Determine the [X, Y] coordinate at the center of the cell enclosing the given text.  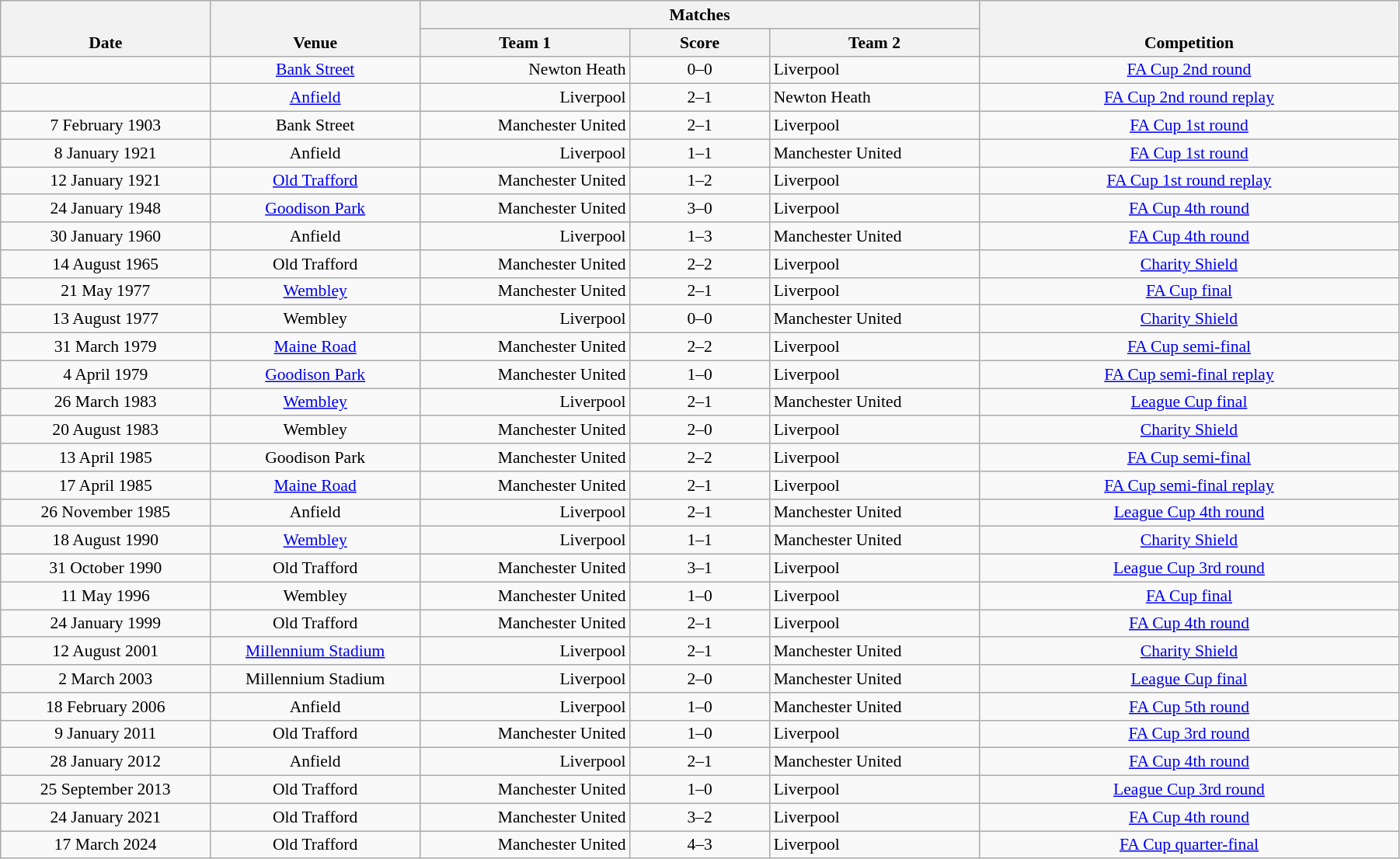
31 March 1979 [106, 347]
18 February 2006 [106, 707]
1–3 [700, 236]
Score [700, 43]
24 January 2021 [106, 817]
Matches [700, 15]
12 January 1921 [106, 181]
21 May 1977 [106, 291]
12 August 2001 [106, 652]
7 February 1903 [106, 126]
9 January 2011 [106, 734]
13 April 1985 [106, 457]
3–2 [700, 817]
24 January 1999 [106, 624]
4 April 1979 [106, 374]
2 March 2003 [106, 679]
FA Cup 2nd round replay [1189, 98]
Team 1 [525, 43]
FA Cup 2nd round [1189, 70]
26 November 1985 [106, 513]
24 January 1948 [106, 209]
4–3 [700, 845]
3–1 [700, 569]
FA Cup 5th round [1189, 707]
17 April 1985 [106, 485]
13 August 1977 [106, 319]
Team 2 [875, 43]
18 August 1990 [106, 541]
31 October 1990 [106, 569]
League Cup 4th round [1189, 513]
Venue [315, 28]
8 January 1921 [106, 153]
14 August 1965 [106, 264]
20 August 1983 [106, 430]
FA Cup 3rd round [1189, 734]
FA Cup quarter-final [1189, 845]
11 May 1996 [106, 596]
FA Cup 1st round replay [1189, 181]
26 March 1983 [106, 402]
Date [106, 28]
28 January 2012 [106, 762]
30 January 1960 [106, 236]
17 March 2024 [106, 845]
Competition [1189, 28]
25 September 2013 [106, 790]
1–2 [700, 181]
3–0 [700, 209]
